Extract the (X, Y) coordinate from the center of the cell holding the provided text.  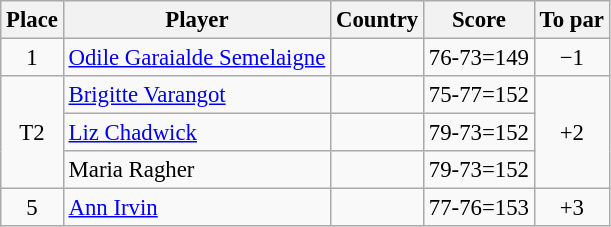
76-73=149 (480, 58)
75-77=152 (480, 95)
Liz Chadwick (196, 133)
1 (32, 58)
Brigitte Varangot (196, 95)
Score (480, 20)
Player (196, 20)
−1 (572, 58)
+3 (572, 208)
77-76=153 (480, 208)
To par (572, 20)
Odile Garaialde Semelaigne (196, 58)
+2 (572, 132)
Ann Irvin (196, 208)
Maria Ragher (196, 170)
5 (32, 208)
Country (378, 20)
T2 (32, 132)
Place (32, 20)
